Return the (X, Y) coordinate for the center point of the cell that contains the specified text.  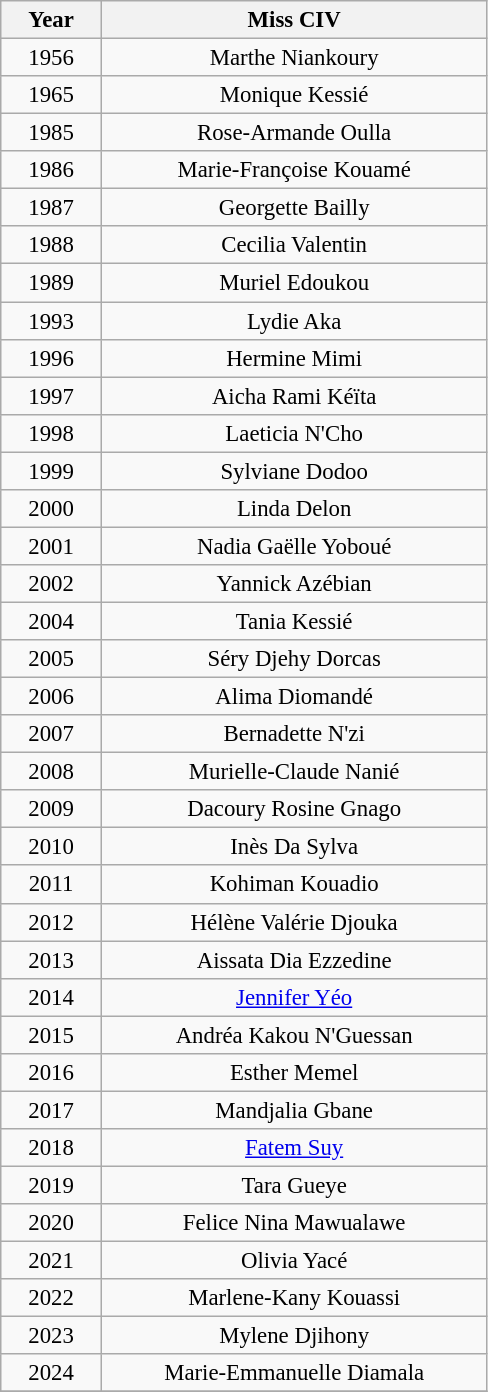
Miss CIV (294, 20)
Marthe Niankoury (294, 58)
2020 (52, 1223)
2006 (52, 697)
Fatem Suy (294, 1148)
Georgette Bailly (294, 208)
Yannick Azébian (294, 584)
2008 (52, 772)
Tania Kessié (294, 621)
2015 (52, 1035)
Year (52, 20)
Murielle-Claude Nanié (294, 772)
2013 (52, 960)
2022 (52, 1298)
2014 (52, 997)
Sylviane Dodoo (294, 471)
Marlene-Kany Kouassi (294, 1298)
1993 (52, 321)
Hélène Valérie Djouka (294, 922)
2002 (52, 584)
Mylene Djihony (294, 1336)
1997 (52, 396)
Aissata Dia Ezzedine (294, 960)
Inès Da Sylva (294, 847)
2007 (52, 734)
1956 (52, 58)
Laeticia N'Cho (294, 433)
Marie-Françoise Kouamé (294, 170)
1989 (52, 283)
Bernadette N'zi (294, 734)
1999 (52, 471)
1965 (52, 95)
Cecilia Valentin (294, 245)
Hermine Mimi (294, 358)
2016 (52, 1073)
2012 (52, 922)
Jennifer Yéo (294, 997)
2019 (52, 1185)
2010 (52, 847)
Mandjalia Gbane (294, 1110)
2005 (52, 659)
1996 (52, 358)
Olivia Yacé (294, 1261)
2024 (52, 1373)
Lydie Aka (294, 321)
Séry Djehy Dorcas (294, 659)
Marie-Emmanuelle Diamala (294, 1373)
Felice Nina Mawualawe (294, 1223)
2021 (52, 1261)
1985 (52, 133)
Muriel Edoukou (294, 283)
Tara Gueye (294, 1185)
Andréa Kakou N'Guessan (294, 1035)
2009 (52, 809)
1986 (52, 170)
2000 (52, 509)
2023 (52, 1336)
2017 (52, 1110)
Esther Memel (294, 1073)
2004 (52, 621)
Nadia Gaëlle Yoboué (294, 546)
2011 (52, 885)
Dacoury Rosine Gnago (294, 809)
1988 (52, 245)
Alima Diomandé (294, 697)
Linda Delon (294, 509)
1987 (52, 208)
Aicha Rami Kéïta (294, 396)
2018 (52, 1148)
Rose-Armande Oulla (294, 133)
1998 (52, 433)
Monique Kessié (294, 95)
2001 (52, 546)
Kohiman Kouadio (294, 885)
